Identify which cell holds the provided text, then report its [X, Y] central coordinate. 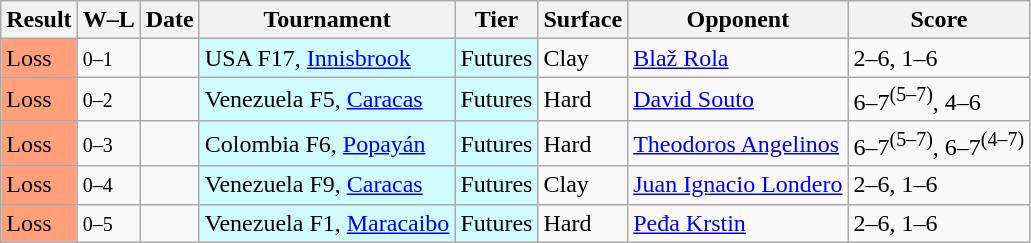
Score [939, 20]
W–L [108, 20]
Colombia F6, Popayán [327, 144]
Venezuela F9, Caracas [327, 185]
6–7(5–7), 6–7(4–7) [939, 144]
Tier [496, 20]
Theodoros Angelinos [738, 144]
USA F17, Innisbrook [327, 58]
0–3 [108, 144]
0–2 [108, 100]
0–4 [108, 185]
Venezuela F1, Maracaibo [327, 223]
David Souto [738, 100]
Date [170, 20]
Opponent [738, 20]
Result [39, 20]
Juan Ignacio Londero [738, 185]
0–1 [108, 58]
Venezuela F5, Caracas [327, 100]
6–7(5–7), 4–6 [939, 100]
Blaž Rola [738, 58]
Peđa Krstin [738, 223]
Tournament [327, 20]
0–5 [108, 223]
Surface [583, 20]
